Detect which cell encompasses the target text, then output its (X, Y) center coordinate. 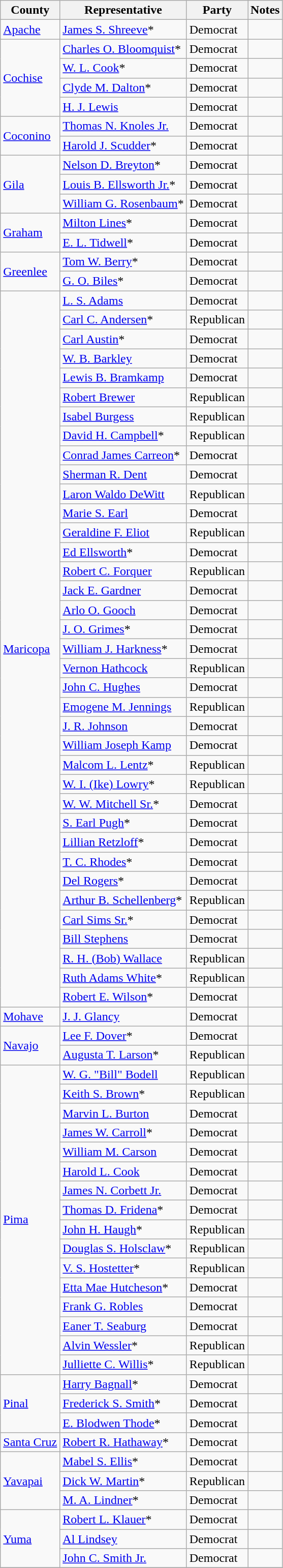
Eaner T. Seaburg (123, 1326)
Jack E. Gardner (123, 591)
Carl Sims Sr.* (123, 920)
Pima (30, 1219)
William J. Harkness* (123, 649)
W. W. Mitchell Sr.* (123, 803)
William Joseph Kamp (123, 745)
Cochise (30, 78)
Frederick S. Smith* (123, 1403)
W. G. "Bill" Bodell (123, 1074)
Ruth Adams White* (123, 978)
Julliette C. Willis* (123, 1365)
Robert C. Forquer (123, 571)
Thomas N. Knoles Jr. (123, 126)
County (30, 10)
James S. Shreeve* (123, 29)
W. I. (Ike) Lowry* (123, 784)
Graham (30, 232)
Louis B. Ellsworth Jr.* (123, 184)
M. A. Lindner* (123, 1500)
H. J. Lewis (123, 107)
Coconino (30, 136)
Dick W. Martin* (123, 1481)
Robert E. Wilson* (123, 997)
Marie S. Earl (123, 513)
Yavapai (30, 1481)
David H. Campbell* (123, 436)
Robert R. Hathaway* (123, 1442)
Etta Mae Hutcheson* (123, 1287)
Pinal (30, 1403)
Del Rogers* (123, 881)
Douglas S. Holsclaw* (123, 1249)
Greenlee (30, 272)
Santa Cruz (30, 1442)
Emogene M. Jennings (123, 707)
S. Earl Pugh* (123, 823)
Harold L. Cook (123, 1171)
William G. Rosenbaum* (123, 203)
Carl Austin* (123, 339)
Notes (265, 10)
Arthur B. Schellenberg* (123, 900)
Harold J. Scudder* (123, 145)
Laron Waldo DeWitt (123, 494)
V. S. Hostetter* (123, 1268)
John H. Haugh* (123, 1229)
E. L. Tidwell* (123, 243)
Robert Brewer (123, 397)
William M. Carson (123, 1152)
John C. Smith Jr. (123, 1558)
Charles O. Bloomquist* (123, 49)
J. O. Grimes* (123, 629)
Lillian Retzloff* (123, 842)
Clyde M. Dalton* (123, 87)
Lewis B. Bramkamp (123, 378)
Yuma (30, 1539)
L. S. Adams (123, 300)
Party (217, 10)
James W. Carroll* (123, 1132)
Harry Bagnall* (123, 1384)
W. B. Barkley (123, 358)
W. L. Cook* (123, 68)
Augusta T. Larson* (123, 1055)
Conrad James Carreon* (123, 455)
Frank G. Robles (123, 1307)
Apache (30, 29)
John C. Hughes (123, 687)
Nelson D. Breyton* (123, 165)
Marvin L. Burton (123, 1113)
Keith S. Brown* (123, 1094)
Thomas D. Fridena* (123, 1210)
T. C. Rhodes* (123, 862)
James N. Corbett Jr. (123, 1191)
Bill Stephens (123, 939)
J. R. Johnson (123, 726)
Al Lindsey (123, 1539)
Geraldine F. Eliot (123, 532)
R. H. (Bob) Wallace (123, 958)
Isabel Burgess (123, 416)
Sherman R. Dent (123, 474)
Carl C. Andersen* (123, 320)
Milton Lines* (123, 223)
Tom W. Berry* (123, 262)
Malcom L. Lentz* (123, 765)
E. Blodwen Thode* (123, 1423)
Gila (30, 184)
Mabel S. Ellis* (123, 1461)
Maricopa (30, 649)
Arlo O. Gooch (123, 610)
Alvin Wessler* (123, 1345)
Ed Ellsworth* (123, 552)
Robert L. Klauer* (123, 1520)
J. J. Glancy (123, 1016)
G. O. Biles* (123, 281)
Navajo (30, 1045)
Representative (123, 10)
Lee F. Dover* (123, 1036)
Mohave (30, 1016)
Vernon Hathcock (123, 668)
